Identify which cell holds the provided text, then report its [X, Y] central coordinate. 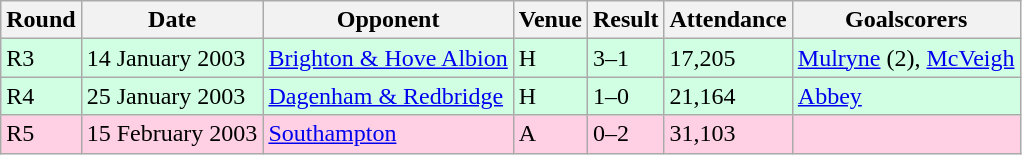
Mulryne (2), McVeigh [906, 58]
Round [41, 20]
31,103 [728, 134]
Southampton [388, 134]
Date [172, 20]
Dagenham & Redbridge [388, 96]
Brighton & Hove Albion [388, 58]
R5 [41, 134]
Result [626, 20]
17,205 [728, 58]
R4 [41, 96]
25 January 2003 [172, 96]
14 January 2003 [172, 58]
Opponent [388, 20]
Venue [550, 20]
R3 [41, 58]
Attendance [728, 20]
Abbey [906, 96]
0–2 [626, 134]
1–0 [626, 96]
Goalscorers [906, 20]
15 February 2003 [172, 134]
3–1 [626, 58]
A [550, 134]
21,164 [728, 96]
